Identify which cell holds the provided text, then report its [X, Y] central coordinate. 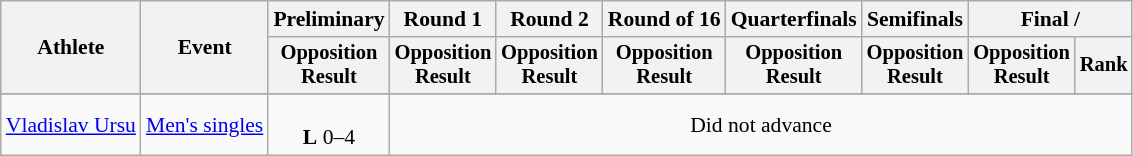
L 0–4 [328, 124]
Semifinals [916, 19]
Round 1 [444, 19]
Rank [1104, 66]
Athlete [71, 48]
Vladislav Ursu [71, 124]
Did not advance [762, 124]
Final / [1050, 19]
Quarterfinals [794, 19]
Round of 16 [664, 19]
Men's singles [204, 124]
Round 2 [550, 19]
Event [204, 48]
Preliminary [328, 19]
